Pinpoint the cell where the given text exists, returning its (X, Y) midpoint coordinate. 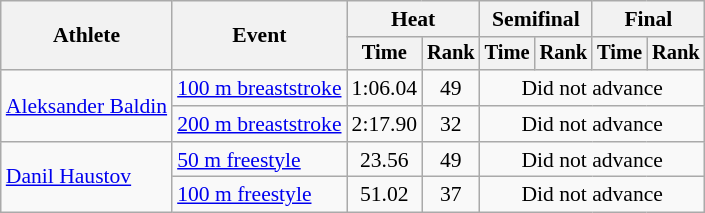
Danil Haustov (86, 178)
51.02 (384, 195)
Aleksander Baldin (86, 106)
23.56 (384, 160)
32 (451, 124)
100 m freestyle (259, 195)
Heat (414, 19)
50 m freestyle (259, 160)
Semifinal (536, 19)
Event (259, 36)
Final (648, 19)
Athlete (86, 36)
2:17.90 (384, 124)
1:06.04 (384, 88)
100 m breaststroke (259, 88)
37 (451, 195)
200 m breaststroke (259, 124)
